Determine the [x, y] coordinate at the center of the cell enclosing the given text.  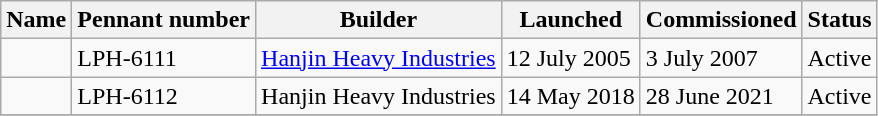
Commissioned [721, 20]
28 June 2021 [721, 96]
14 May 2018 [570, 96]
Name [36, 20]
3 July 2007 [721, 58]
12 July 2005 [570, 58]
LPH-6112 [164, 96]
LPH-6111 [164, 58]
Pennant number [164, 20]
Builder [379, 20]
Launched [570, 20]
Status [840, 20]
